Locate the cell with the specified text and output its (X, Y) center coordinate. 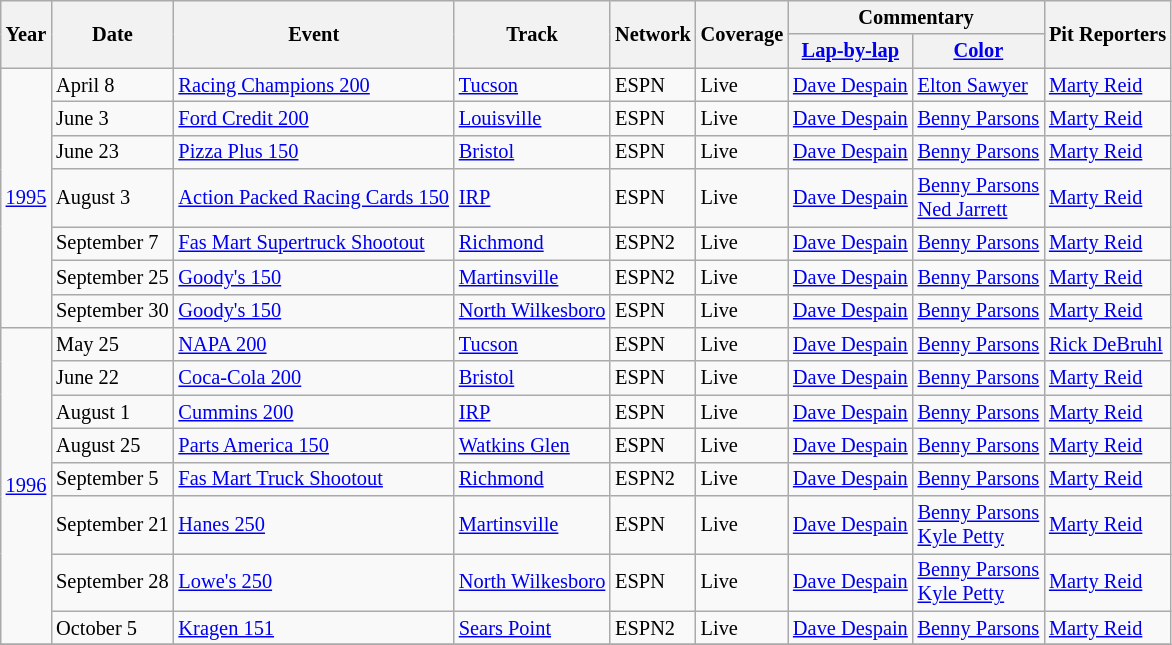
September 7 (112, 243)
Watkins Glen (532, 445)
April 8 (112, 85)
September 21 (112, 525)
Cummins 200 (314, 412)
August 1 (112, 412)
June 23 (112, 152)
September 25 (112, 277)
Louisville (532, 118)
Track (532, 34)
Date (112, 34)
Sears Point (532, 628)
September 30 (112, 311)
September 5 (112, 479)
Coca-Cola 200 (314, 378)
Hanes 250 (314, 525)
Action Packed Racing Cards 150 (314, 198)
Ford Credit 200 (314, 118)
June 22 (112, 378)
Coverage (742, 34)
Commentary (916, 17)
Benny ParsonsNed Jarrett (978, 198)
Pizza Plus 150 (314, 152)
1995 (26, 198)
Year (26, 34)
Color (978, 51)
Lap-by-lap (850, 51)
Parts America 150 (314, 445)
Event (314, 34)
September 28 (112, 582)
June 3 (112, 118)
August 3 (112, 198)
Kragen 151 (314, 628)
1996 (26, 486)
Racing Champions 200 (314, 85)
October 5 (112, 628)
Lowe's 250 (314, 582)
NAPA 200 (314, 344)
Network (653, 34)
Rick DeBruhl (1108, 344)
Elton Sawyer (978, 85)
May 25 (112, 344)
August 25 (112, 445)
Pit Reporters (1108, 34)
Fas Mart Supertruck Shootout (314, 243)
Fas Mart Truck Shootout (314, 479)
